Return the [X, Y] coordinate for the center point of the cell that contains the specified text.  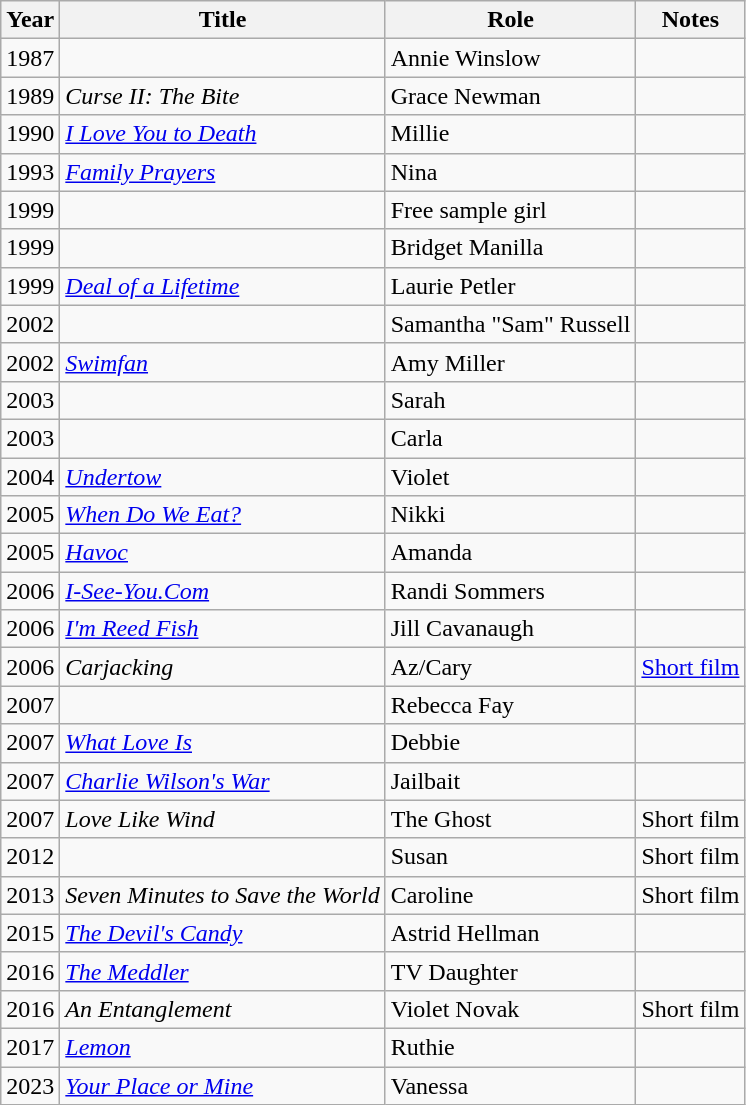
I'm Reed Fish [222, 629]
1993 [30, 172]
Family Prayers [222, 172]
Your Place or Mine [222, 1085]
1990 [30, 134]
Bridget Manilla [510, 248]
Astrid Hellman [510, 933]
2012 [30, 857]
Az/Cary [510, 667]
2023 [30, 1085]
Grace Newman [510, 96]
2013 [30, 895]
Role [510, 20]
Randi Sommers [510, 591]
Violet [510, 477]
Nina [510, 172]
Millie [510, 134]
Swimfan [222, 362]
Caroline [510, 895]
TV Daughter [510, 971]
Love Like Wind [222, 819]
Carla [510, 438]
Free sample girl [510, 210]
Seven Minutes to Save the World [222, 895]
The Ghost [510, 819]
1989 [30, 96]
Debbie [510, 743]
Amy Miller [510, 362]
The Meddler [222, 971]
Curse II: The Bite [222, 96]
Vanessa [510, 1085]
Carjacking [222, 667]
Notes [690, 20]
Year [30, 20]
Annie Winslow [510, 58]
Charlie Wilson's War [222, 781]
Jill Cavanaugh [510, 629]
2017 [30, 1047]
The Devil's Candy [222, 933]
I Love You to Death [222, 134]
Laurie Petler [510, 286]
Nikki [510, 515]
Havoc [222, 553]
Ruthie [510, 1047]
When Do We Eat? [222, 515]
Rebecca Fay [510, 705]
Amanda [510, 553]
Jailbait [510, 781]
Violet Novak [510, 1009]
2015 [30, 933]
I-See-You.Com [222, 591]
2004 [30, 477]
Susan [510, 857]
What Love Is [222, 743]
Undertow [222, 477]
Deal of a Lifetime [222, 286]
Sarah [510, 400]
Title [222, 20]
An Entanglement [222, 1009]
Samantha "Sam" Russell [510, 324]
1987 [30, 58]
Lemon [222, 1047]
